Search for the cell housing the specified text and yield its (X, Y) center coordinate. 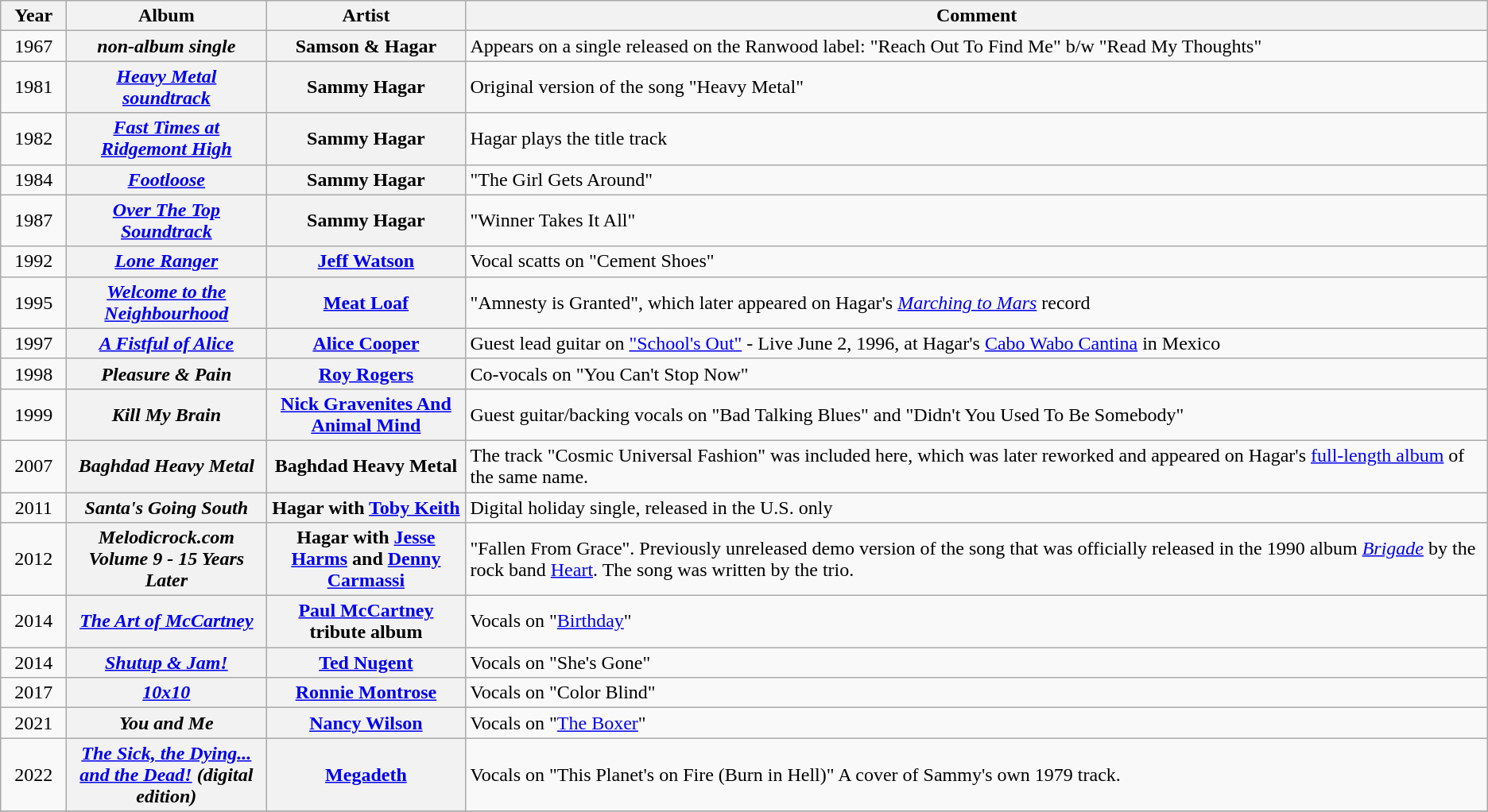
Nancy Wilson (366, 723)
Guest guitar/backing vocals on "Bad Talking Blues" and "Didn't You Used To Be Somebody" (976, 415)
2022 (33, 775)
Comment (976, 16)
The Art of McCartney (167, 621)
Meat Loaf (366, 302)
Guest lead guitar on "School's Out" - Live June 2, 1996, at Hagar's Cabo Wabo Cantina in Mexico (976, 343)
1984 (33, 180)
Paul McCartney tribute album (366, 621)
You and Me (167, 723)
2012 (33, 559)
Vocals on "Color Blind" (976, 693)
Hagar with Jesse Harms and Denny Carmassi (366, 559)
1995 (33, 302)
Footloose (167, 180)
non-album single (167, 46)
2017 (33, 693)
Appears on a single released on the Ranwood label: "Reach Out To Find Me" b/w "Read My Thoughts" (976, 46)
1967 (33, 46)
1997 (33, 343)
Vocals on "She's Gone" (976, 663)
2021 (33, 723)
Kill My Brain (167, 415)
Santa's Going South (167, 508)
1999 (33, 415)
Alice Cooper (366, 343)
Melodicrock.com Volume 9 - 15 Years Later (167, 559)
1998 (33, 373)
Megadeth (366, 775)
Hagar plays the title track (976, 138)
Samson & Hagar (366, 46)
Digital holiday single, released in the U.S. only (976, 508)
1992 (33, 261)
Lone Ranger (167, 261)
1982 (33, 138)
Pleasure & Pain (167, 373)
Jeff Watson (366, 261)
Album (167, 16)
The track "Cosmic Universal Fashion" was included here, which was later reworked and appeared on Hagar's full-length album of the same name. (976, 466)
Welcome to the Neighbourhood (167, 302)
Over The Top Soundtrack (167, 221)
Shutup & Jam! (167, 663)
Artist (366, 16)
A Fistful of Alice (167, 343)
2007 (33, 466)
Original version of the song "Heavy Metal" (976, 87)
10x10 (167, 693)
"Winner Takes It All" (976, 221)
Vocals on "This Planet's on Fire (Burn in Hell)" A cover of Sammy's own 1979 track. (976, 775)
Ronnie Montrose (366, 693)
Roy Rogers (366, 373)
Vocal scatts on "Cement Shoes" (976, 261)
Co-vocals on "You Can't Stop Now" (976, 373)
Fast Times at Ridgemont High (167, 138)
1987 (33, 221)
Heavy Metal soundtrack (167, 87)
Nick Gravenites And Animal Mind (366, 415)
"Amnesty is Granted", which later appeared on Hagar's Marching to Mars record (976, 302)
"The Girl Gets Around" (976, 180)
Ted Nugent (366, 663)
The Sick, the Dying... and the Dead! (digital edition) (167, 775)
Vocals on "The Boxer" (976, 723)
Vocals on "Birthday" (976, 621)
2011 (33, 508)
1981 (33, 87)
Year (33, 16)
Hagar with Toby Keith (366, 508)
